Return [X, Y] of the center of cell containing provided text 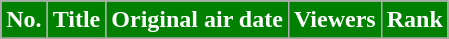
Rank [414, 20]
Title [76, 20]
Original air date [198, 20]
No. [24, 20]
Viewers [334, 20]
